Determine the (X, Y) coordinate at the center of the cell enclosing the given text.  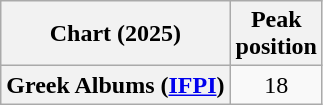
Greek Albums (IFPI) (116, 85)
Chart (2025) (116, 34)
Peakposition (276, 34)
18 (276, 85)
